Identify which cell holds the provided text, then report its [x, y] central coordinate. 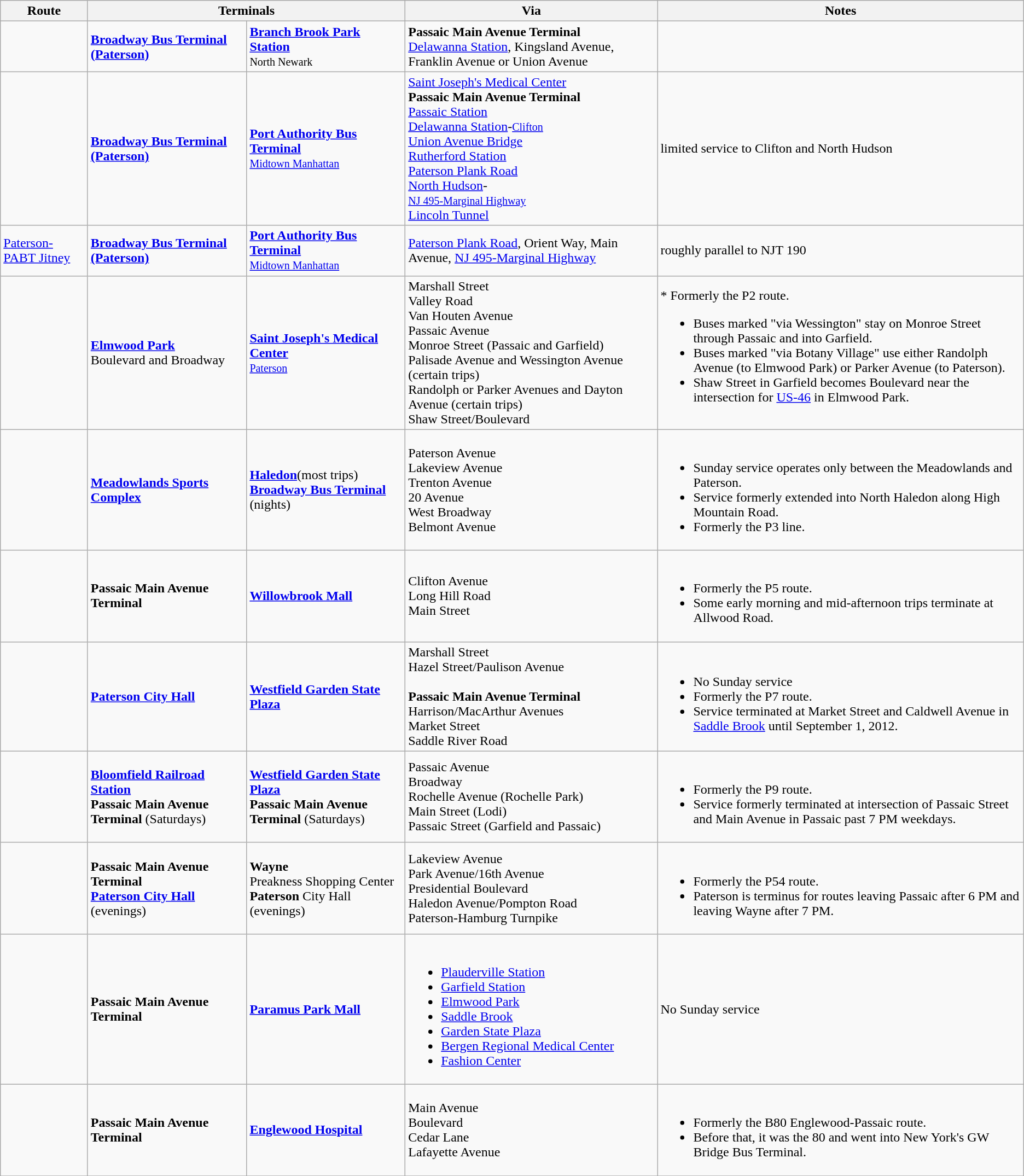
Haledon(most trips)Broadway Bus Terminal (nights) [326, 490]
Paterson-PABT Jitney [44, 251]
Notes [840, 11]
No Sunday service [840, 1009]
Formerly the B80 Englewood-Passaic route.Before that, it was the 80 and went into New York's GW Bridge Bus Terminal. [840, 1130]
Paterson AvenueLakeview AvenueTrenton Avenue20 AvenueWest BroadwayBelmont Avenue [532, 490]
Elmwood ParkBoulevard and Broadway [167, 352]
Formerly the P5 route.Some early morning and mid-afternoon trips terminate at Allwood Road. [840, 596]
Passaic Main Avenue TerminalPaterson City Hall (evenings) [167, 888]
Main AvenueBoulevardCedar LaneLafayette Avenue [532, 1130]
Formerly the P9 route.Service formerly terminated at intersection of Passaic Street and Main Avenue in Passaic past 7 PM weekdays. [840, 796]
Clifton AvenueLong Hill RoadMain Street [532, 596]
Englewood Hospital [326, 1130]
Branch Brook Park StationNorth Newark [326, 46]
Paterson Plank Road, Orient Way, Main Avenue, NJ 495-Marginal Highway [532, 251]
Meadowlands Sports Complex [167, 490]
Terminals [246, 11]
WaynePreakness Shopping Center Paterson City Hall (evenings) [326, 888]
roughly parallel to NJT 190 [840, 251]
Route [44, 11]
Lakeview AvenuePark Avenue/16th AvenuePresidential BoulevardHaledon Avenue/Pompton RoadPaterson-Hamburg Turnpike [532, 888]
Westfield Garden State Plaza [326, 696]
Willowbrook Mall [326, 596]
Passaic AvenueBroadwayRochelle Avenue (Rochelle Park)Main Street (Lodi)Passaic Street (Garfield and Passaic) [532, 796]
Via [532, 11]
Passaic Main Avenue TerminalDelawanna Station, Kingsland Avenue, Franklin Avenue or Union Avenue [532, 46]
Paterson City Hall [167, 696]
Plauderville StationGarfield StationElmwood ParkSaddle BrookGarden State PlazaBergen Regional Medical CenterFashion Center [532, 1009]
Marshall StreetHazel Street/Paulison Avenue Passaic Main Avenue Terminal Harrison/MacArthur AvenuesMarket StreetSaddle River Road [532, 696]
Paramus Park Mall [326, 1009]
Formerly the P54 route.Paterson is terminus for routes leaving Passaic after 6 PM and leaving Wayne after 7 PM. [840, 888]
No Sunday serviceFormerly the P7 route.Service terminated at Market Street and Caldwell Avenue in Saddle Brook until September 1, 2012. [840, 696]
Bloomfield Railroad StationPassaic Main Avenue Terminal (Saturdays) [167, 796]
Westfield Garden State PlazaPassaic Main Avenue Terminal (Saturdays) [326, 796]
Saint Joseph's Medical CenterPaterson [326, 352]
limited service to Clifton and North Hudson [840, 149]
